Output the [x, y] coordinate of the center of the cell containing the given text.  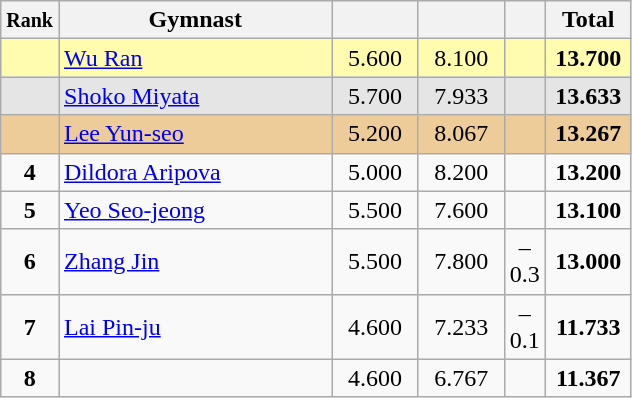
7 [30, 326]
5.600 [375, 58]
Lai Pin-ju [195, 326]
13.633 [588, 96]
8.100 [461, 58]
5.700 [375, 96]
Lee Yun-seo [195, 134]
Total [588, 20]
7.600 [461, 210]
8.200 [461, 172]
8.067 [461, 134]
7.800 [461, 262]
11.367 [588, 378]
5.000 [375, 172]
Gymnast [195, 20]
13.267 [588, 134]
8 [30, 378]
4 [30, 172]
Zhang Jin [195, 262]
13.100 [588, 210]
5 [30, 210]
6.767 [461, 378]
Dildora Aripova [195, 172]
Yeo Seo-jeong [195, 210]
5.200 [375, 134]
Rank [30, 20]
Shoko Miyata [195, 96]
–0.3 [524, 262]
7.233 [461, 326]
13.200 [588, 172]
13.700 [588, 58]
7.933 [461, 96]
13.000 [588, 262]
Wu Ran [195, 58]
6 [30, 262]
–0.1 [524, 326]
11.733 [588, 326]
